Locate the cell with the specified text and output its [X, Y] center coordinate. 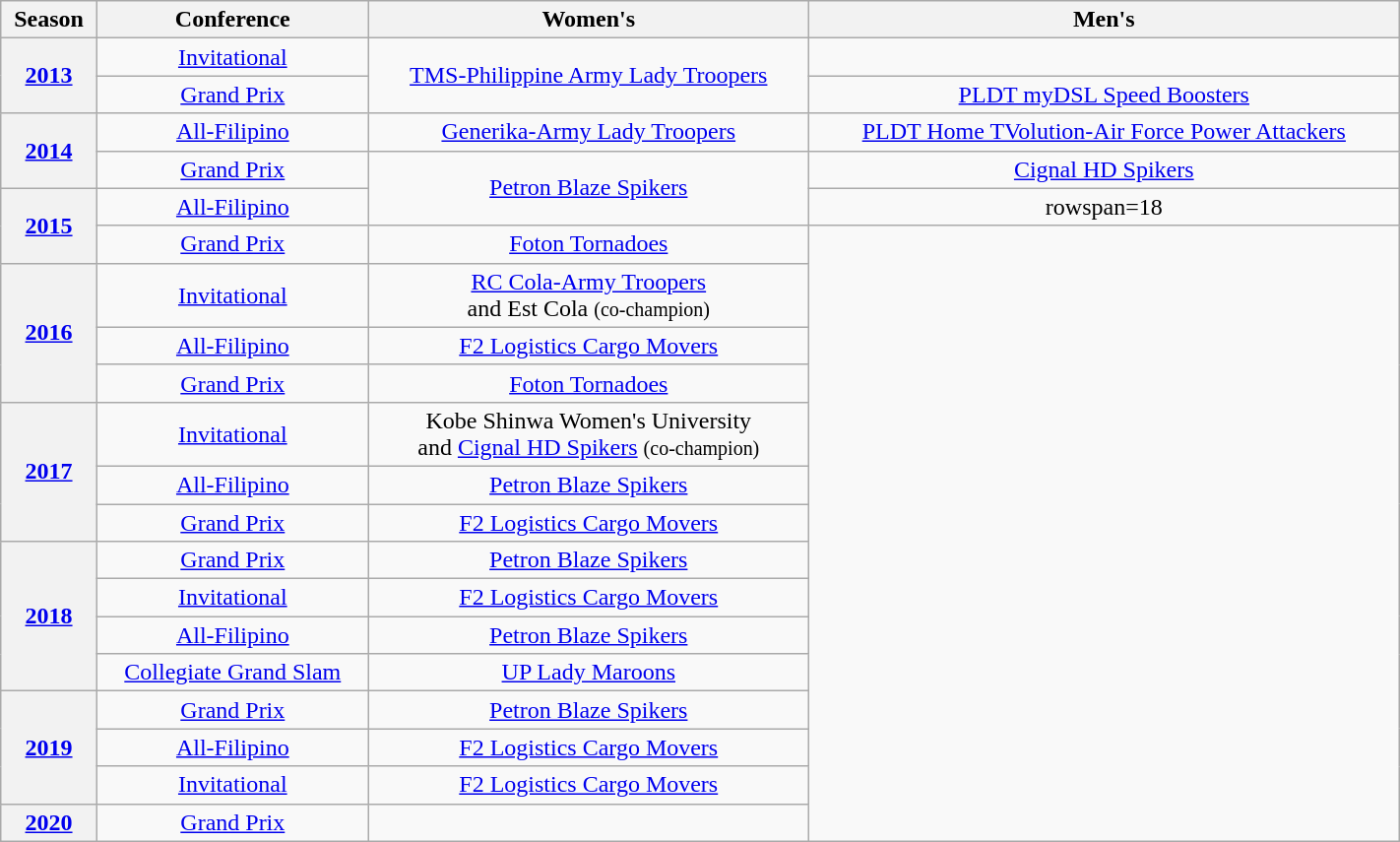
PLDT Home TVolution-Air Force Power Attackers [1104, 132]
2013 [49, 76]
Men's [1104, 20]
UP Lady Maroons [589, 673]
Women's [589, 20]
Kobe Shinwa Women's Universityand Cignal HD Spikers (co-champion) [589, 433]
Season [49, 20]
rowspan=18 [1104, 207]
2015 [49, 226]
Collegiate Grand Slam [232, 673]
Generika-Army Lady Troopers [589, 132]
2016 [49, 333]
2014 [49, 151]
2018 [49, 616]
PLDT myDSL Speed Boosters [1104, 95]
2019 [49, 747]
RC Cola-Army Troopersand Est Cola (co-champion) [589, 295]
Conference [232, 20]
2017 [49, 471]
Cignal HD Spikers [1104, 169]
TMS-Philippine Army Lady Troopers [589, 76]
2020 [49, 822]
